From the cell containing the given text, extract its center point as (X, Y) coordinate. 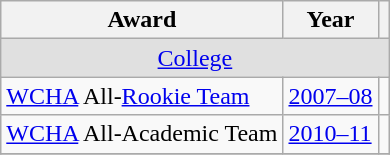
WCHA All-Academic Team (142, 134)
College (195, 58)
Award (142, 20)
WCHA All-Rookie Team (142, 96)
2007–08 (330, 96)
Year (330, 20)
2010–11 (330, 134)
